Capture the cell that displays the provided text and extract its (X, Y) central coordinate. 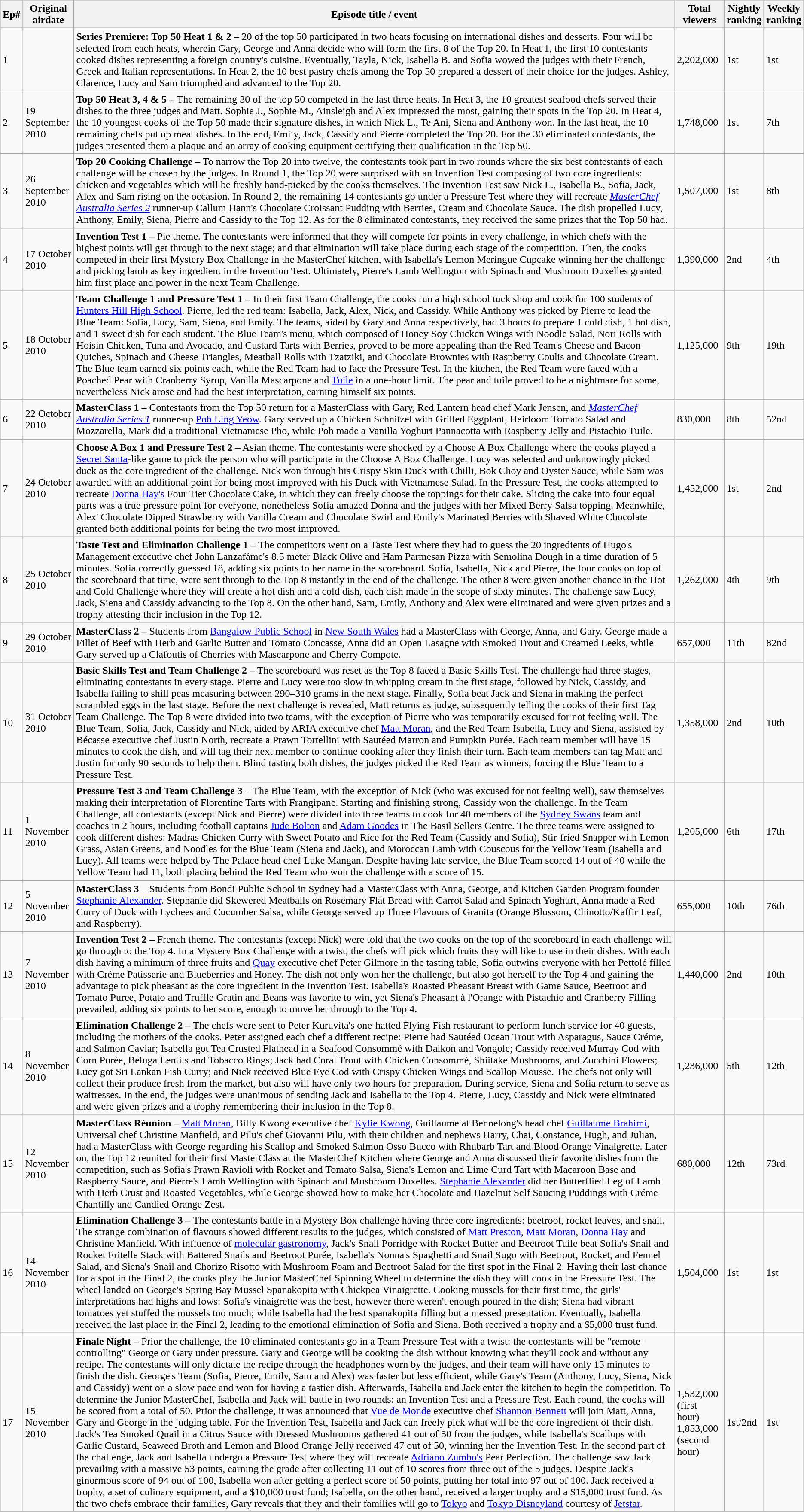
5 (12, 345)
9 (12, 642)
655,000 (700, 906)
1 November 2010 (48, 831)
1,440,000 (700, 975)
6th (744, 831)
4 (12, 259)
Episode title / event (375, 15)
1,390,000 (700, 259)
6 (12, 419)
680,000 (700, 1163)
52nd (784, 419)
12 November 2010 (48, 1163)
11th (744, 642)
2,202,000 (700, 60)
29 October 2010 (48, 642)
73rd (784, 1163)
1,205,000 (700, 831)
1,532,000 (first hour)1,853,000 (second hour) (700, 1422)
Weeklyranking (784, 15)
1 (12, 60)
16 (12, 1272)
17 (12, 1422)
15 (12, 1163)
1,236,000 (700, 1066)
1,262,000 (700, 580)
14 (12, 1066)
Total viewers (700, 15)
1,125,000 (700, 345)
8 November 2010 (48, 1066)
657,000 (700, 642)
Original airdate (48, 15)
1,358,000 (700, 722)
7 (12, 488)
12 (12, 906)
10 (12, 722)
19th (784, 345)
13 (12, 975)
7 November 2010 (48, 975)
8 (12, 580)
24 October 2010 (48, 488)
1,748,000 (700, 122)
5 November 2010 (48, 906)
17th (784, 831)
1st/2nd (744, 1422)
17 October 2010 (48, 259)
19 September 2010 (48, 122)
11 (12, 831)
14 November 2010 (48, 1272)
18 October 2010 (48, 345)
15 November 2010 (48, 1422)
Ep# (12, 15)
5th (744, 1066)
7th (784, 122)
82nd (784, 642)
2 (12, 122)
Nightlyranking (744, 15)
1,507,000 (700, 191)
830,000 (700, 419)
1,452,000 (700, 488)
26 September 2010 (48, 191)
22 October 2010 (48, 419)
76th (784, 906)
31 October 2010 (48, 722)
1,504,000 (700, 1272)
25 October 2010 (48, 580)
3 (12, 191)
